For the text-containing cell, return its midpoint in (X, Y) coordinate format. 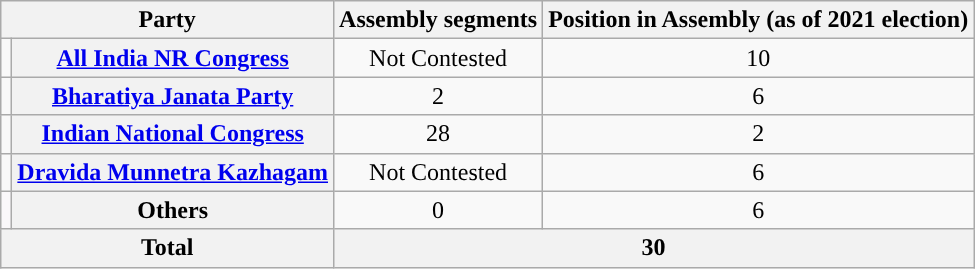
30 (654, 248)
28 (438, 134)
Party (168, 20)
10 (758, 58)
Dravida Munnetra Kazhagam (173, 172)
Total (168, 248)
Assembly segments (438, 20)
All India NR Congress (173, 58)
Others (173, 210)
0 (438, 210)
Bharatiya Janata Party (173, 96)
Position in Assembly (as of 2021 election) (758, 20)
Indian National Congress (173, 134)
